Determine the [x, y] coordinate at the center of the cell enclosing the given text.  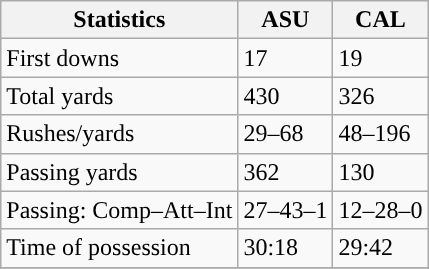
430 [286, 96]
Passing yards [120, 172]
12–28–0 [380, 210]
CAL [380, 20]
29–68 [286, 134]
ASU [286, 20]
17 [286, 58]
Total yards [120, 96]
First downs [120, 58]
130 [380, 172]
Rushes/yards [120, 134]
Statistics [120, 20]
Passing: Comp–Att–Int [120, 210]
27–43–1 [286, 210]
19 [380, 58]
326 [380, 96]
Time of possession [120, 248]
29:42 [380, 248]
30:18 [286, 248]
48–196 [380, 134]
362 [286, 172]
